Locate the cell with the specified text and output its [x, y] center coordinate. 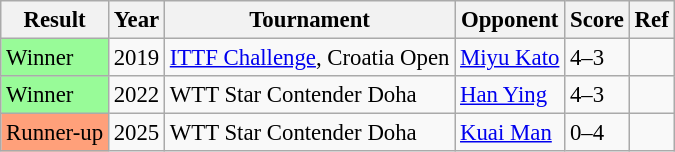
2025 [136, 133]
Tournament [309, 20]
Result [55, 20]
Opponent [510, 20]
Year [136, 20]
Han Ying [510, 95]
Score [598, 20]
Runner-up [55, 133]
0–4 [598, 133]
Ref [652, 20]
2019 [136, 58]
ITTF Challenge, Croatia Open [309, 58]
Miyu Kato [510, 58]
Kuai Man [510, 133]
2022 [136, 95]
